Detect which cell encompasses the target text, then output its (x, y) center coordinate. 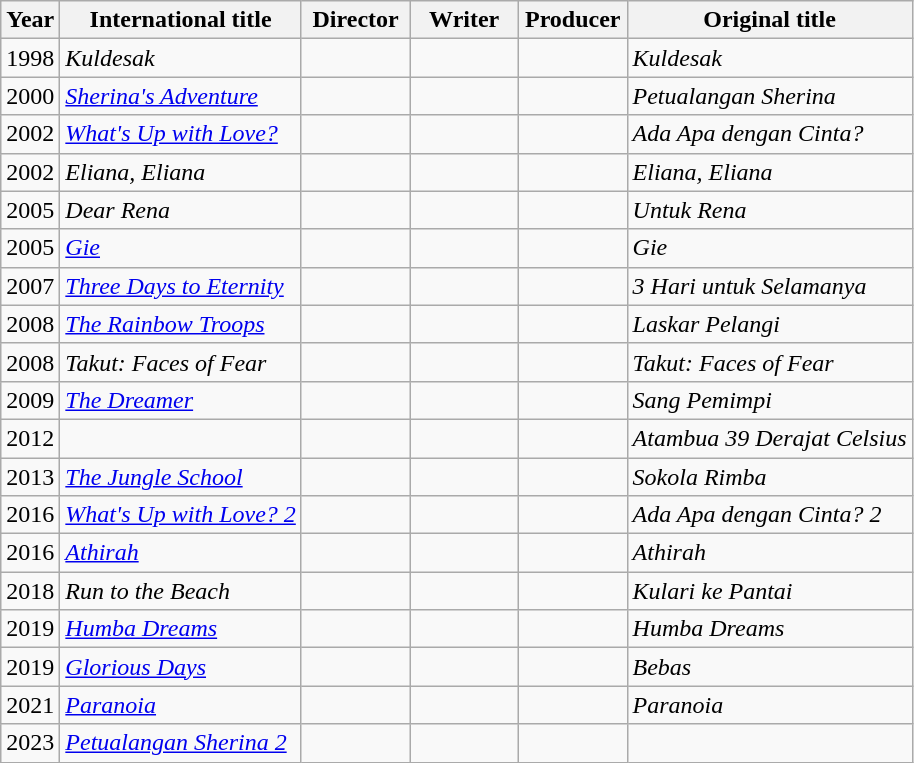
The Jungle School (181, 477)
Sang Pemimpi (770, 400)
2009 (30, 400)
The Rainbow Troops (181, 324)
2023 (30, 743)
Laskar Pelangi (770, 324)
2000 (30, 96)
Ada Apa dengan Cinta? 2 (770, 515)
Run to the Beach (181, 591)
Year (30, 20)
3 Hari untuk Selamanya (770, 286)
Petualangan Sherina 2 (181, 743)
1998 (30, 58)
The Dreamer (181, 400)
2012 (30, 438)
Dear Rena (181, 210)
2013 (30, 477)
2018 (30, 591)
Ada Apa dengan Cinta? (770, 134)
Producer (572, 20)
Bebas (770, 667)
Sherina's Adventure (181, 96)
Atambua 39 Derajat Celsius (770, 438)
Untuk Rena (770, 210)
International title (181, 20)
Original title (770, 20)
Petualangan Sherina (770, 96)
Director (356, 20)
What's Up with Love? (181, 134)
Three Days to Eternity (181, 286)
What's Up with Love? 2 (181, 515)
Writer (464, 20)
Glorious Days (181, 667)
Sokola Rimba (770, 477)
Kulari ke Pantai (770, 591)
2021 (30, 705)
2007 (30, 286)
